Scan for the cell matching the given text and deliver its [X, Y] coordinate at center. 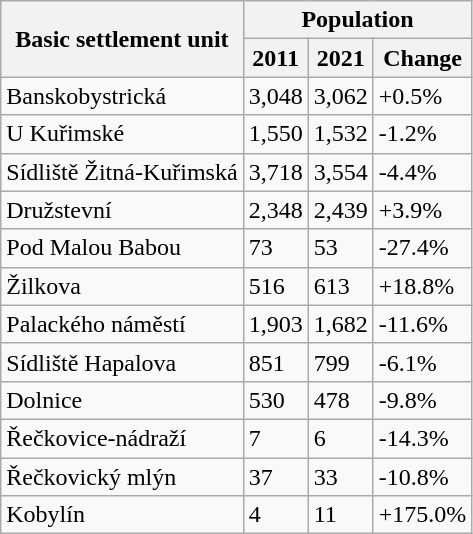
2,439 [340, 210]
516 [276, 286]
-1.2% [422, 134]
+0.5% [422, 96]
-6.1% [422, 362]
33 [340, 477]
-4.4% [422, 172]
2021 [340, 58]
Dolnice [122, 400]
Change [422, 58]
7 [276, 438]
3,062 [340, 96]
6 [340, 438]
478 [340, 400]
1,903 [276, 324]
Řečkovický mlýn [122, 477]
73 [276, 248]
37 [276, 477]
1,550 [276, 134]
3,554 [340, 172]
2011 [276, 58]
Kobylín [122, 515]
3,718 [276, 172]
3,048 [276, 96]
53 [340, 248]
-27.4% [422, 248]
Pod Malou Babou [122, 248]
11 [340, 515]
Basic settlement unit [122, 39]
-9.8% [422, 400]
4 [276, 515]
1,682 [340, 324]
799 [340, 362]
Population [358, 20]
Družstevní [122, 210]
851 [276, 362]
+18.8% [422, 286]
Palackého náměstí [122, 324]
U Kuřimské [122, 134]
+175.0% [422, 515]
-14.3% [422, 438]
-11.6% [422, 324]
1,532 [340, 134]
2,348 [276, 210]
613 [340, 286]
Sídliště Hapalova [122, 362]
530 [276, 400]
+3.9% [422, 210]
Řečkovice-nádraží [122, 438]
-10.8% [422, 477]
Žilkova [122, 286]
Banskobystrická [122, 96]
Sídliště Žitná-Kuřimská [122, 172]
